For the text-containing cell, return its midpoint in (X, Y) coordinate format. 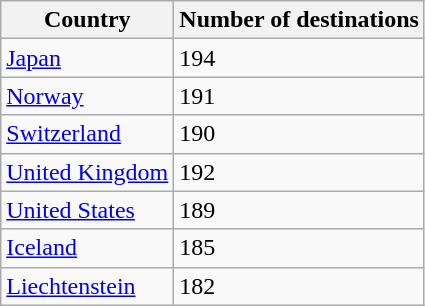
United States (88, 210)
185 (300, 248)
Norway (88, 96)
191 (300, 96)
Number of destinations (300, 20)
Liechtenstein (88, 286)
Iceland (88, 248)
Japan (88, 58)
190 (300, 134)
194 (300, 58)
Country (88, 20)
189 (300, 210)
United Kingdom (88, 172)
192 (300, 172)
182 (300, 286)
Switzerland (88, 134)
